From the cell containing the given text, extract its center point as (x, y) coordinate. 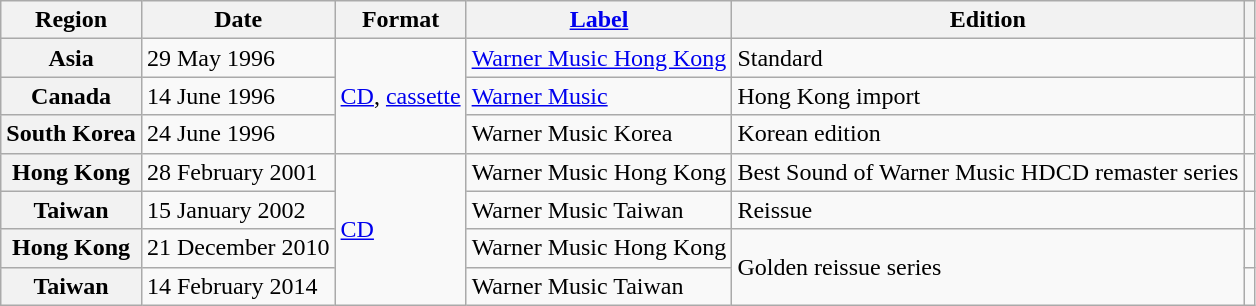
24 June 1996 (238, 134)
CD (400, 229)
CD, cassette (400, 96)
Warner Music Korea (599, 134)
Date (238, 20)
29 May 1996 (238, 58)
28 February 2001 (238, 172)
Format (400, 20)
Label (599, 20)
Korean edition (988, 134)
Canada (72, 96)
Best Sound of Warner Music HDCD remaster series (988, 172)
South Korea (72, 134)
Standard (988, 58)
Region (72, 20)
Golden reissue series (988, 267)
14 June 1996 (238, 96)
Reissue (988, 210)
Hong Kong import (988, 96)
14 February 2014 (238, 286)
Asia (72, 58)
Warner Music (599, 96)
Edition (988, 20)
21 December 2010 (238, 248)
15 January 2002 (238, 210)
